Scan for the cell matching the given text and deliver its [x, y] coordinate at center. 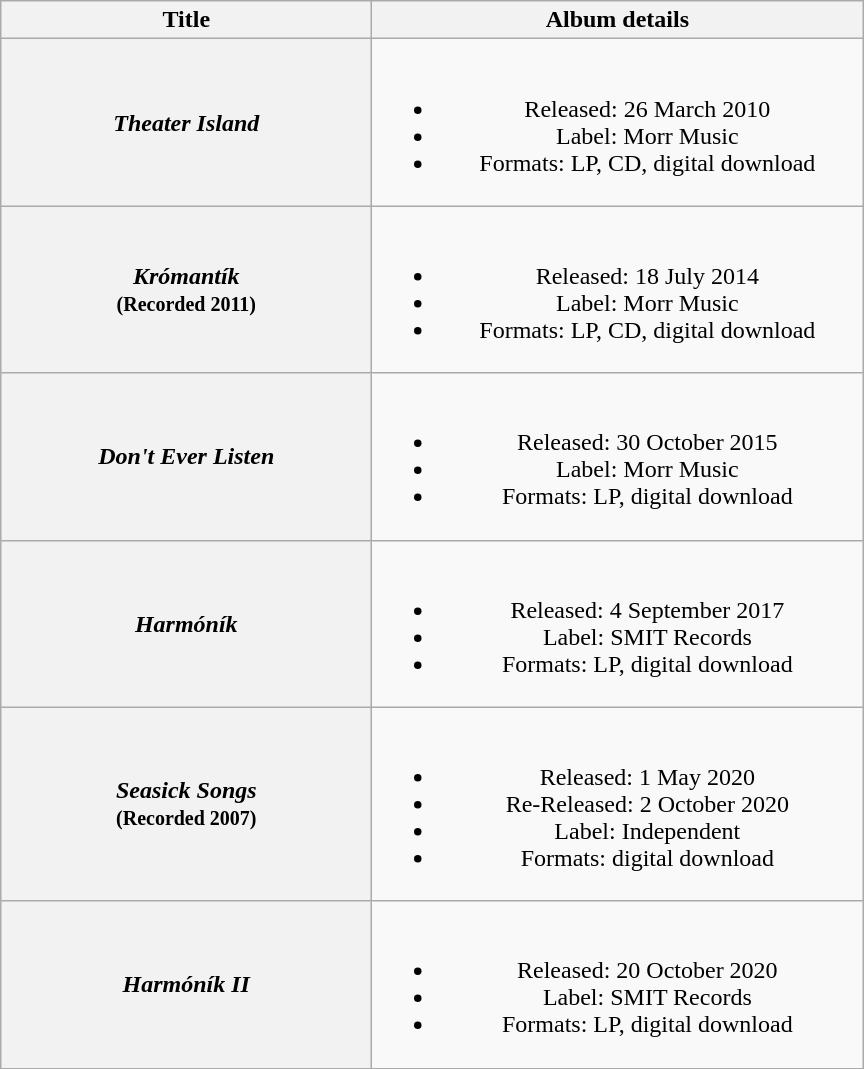
Krómantík(Recorded 2011) [186, 290]
Released: 30 October 2015Label: Morr MusicFormats: LP, digital download [618, 456]
Released: 18 July 2014Label: Morr MusicFormats: LP, CD, digital download [618, 290]
Released: 20 October 2020Label: SMIT RecordsFormats: LP, digital download [618, 984]
Released: 4 September 2017Label: SMIT RecordsFormats: LP, digital download [618, 624]
Don't Ever Listen [186, 456]
Harmóník [186, 624]
Harmóník II [186, 984]
Title [186, 20]
Album details [618, 20]
Released: 26 March 2010Label: Morr MusicFormats: LP, CD, digital download [618, 122]
Released: 1 May 2020Re-Released: 2 October 2020Label: IndependentFormats: digital download [618, 804]
Seasick Songs(Recorded 2007) [186, 804]
Theater Island [186, 122]
